Locate the cell with the specified text and output its (X, Y) center coordinate. 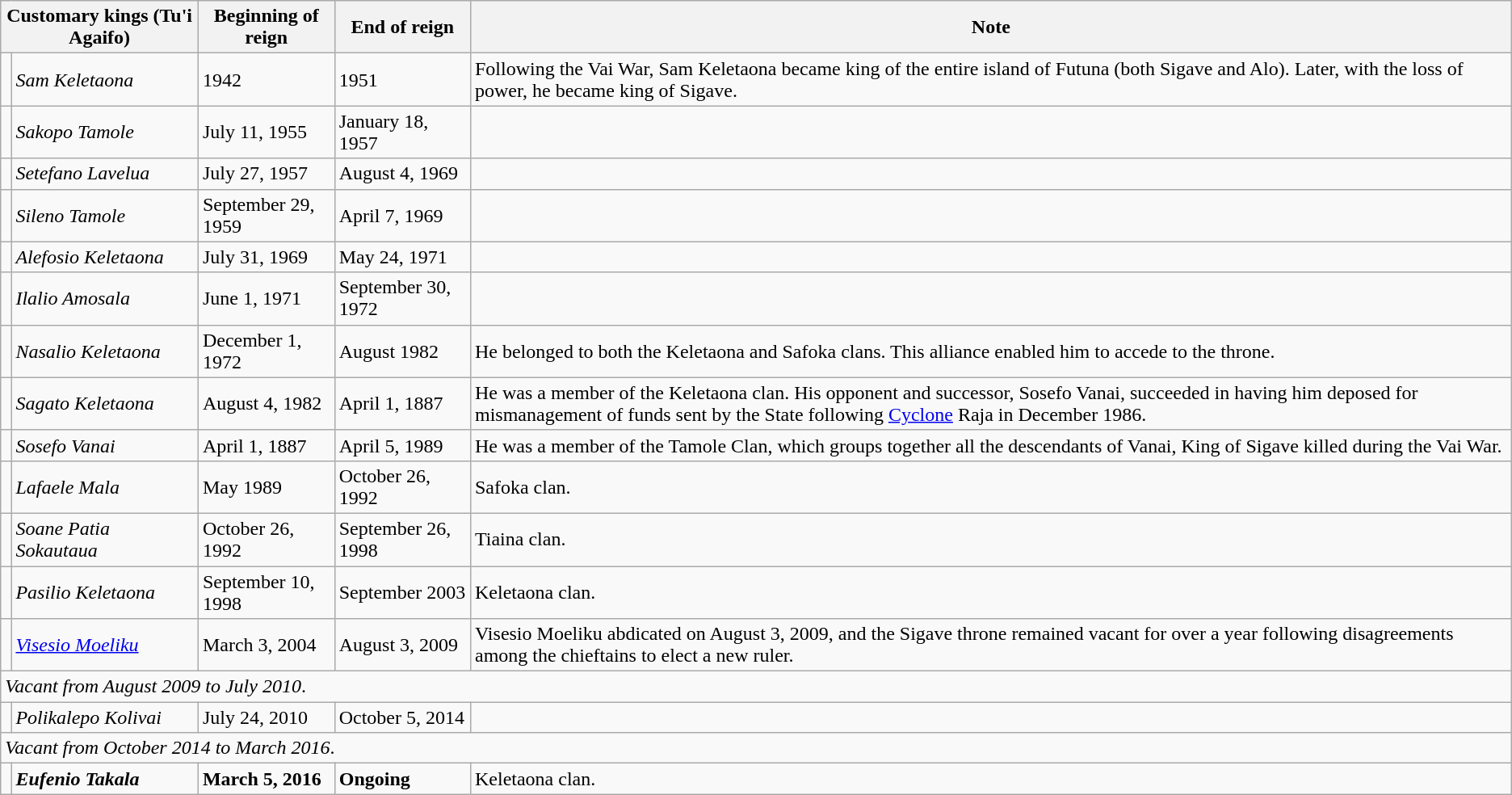
August 4, 1982 (267, 404)
Customary kings (Tu'i Agaifo) (100, 27)
Eufenio Takala (105, 779)
Sagato Keletaona (105, 404)
Safoka clan. (990, 486)
September 10, 1998 (267, 591)
April 5, 1989 (402, 445)
Lafaele Mala (105, 486)
He was a member of the Tamole Clan, which groups together all the descendants of Vanai, King of Sigave killed during the Vai War. (990, 445)
July 24, 2010 (267, 717)
August 1982 (402, 351)
Note (990, 27)
1951 (402, 79)
July 31, 1969 (267, 257)
Sakopo Tamole (105, 132)
Pasilio Keletaona (105, 591)
March 3, 2004 (267, 645)
April 7, 1969 (402, 215)
Nasalio Keletaona (105, 351)
Ongoing (402, 779)
Sam Keletaona (105, 79)
March 5, 2016 (267, 779)
August 3, 2009 (402, 645)
June 1, 1971 (267, 299)
September 26, 1998 (402, 540)
Beginning of reign (267, 27)
October 5, 2014 (402, 717)
July 11, 1955 (267, 132)
August 4, 1969 (402, 174)
December 1, 1972 (267, 351)
Vacant from October 2014 to March 2016. (756, 748)
He belonged to both the Keletaona and Safoka clans. This alliance enabled him to accede to the throne. (990, 351)
Sileno Tamole (105, 215)
End of reign (402, 27)
Sosefo Vanai (105, 445)
Setefano Lavelua (105, 174)
September 29, 1959 (267, 215)
January 18, 1957 (402, 132)
Ilalio Amosala (105, 299)
July 27, 1957 (267, 174)
September 30, 1972 (402, 299)
May 1989 (267, 486)
Visesio Moeliku (105, 645)
May 24, 1971 (402, 257)
Polikalepo Kolivai (105, 717)
1942 (267, 79)
Alefosio Keletaona (105, 257)
Vacant from August 2009 to July 2010. (756, 687)
September 2003 (402, 591)
Tiaina clan. (990, 540)
Soane Patia Sokautaua (105, 540)
